Identify which cell holds the provided text, then report its [x, y] central coordinate. 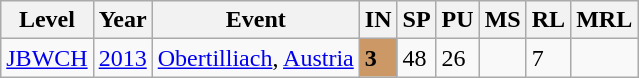
Level [47, 20]
IN [378, 20]
Event [256, 20]
Obertilliach, Austria [256, 58]
48 [416, 58]
2013 [122, 58]
PU [458, 20]
SP [416, 20]
7 [548, 58]
RL [548, 20]
MRL [604, 20]
JBWCH [47, 58]
3 [378, 58]
26 [458, 58]
Year [122, 20]
MS [502, 20]
